Locate the cell with the specified text and output its (x, y) center coordinate. 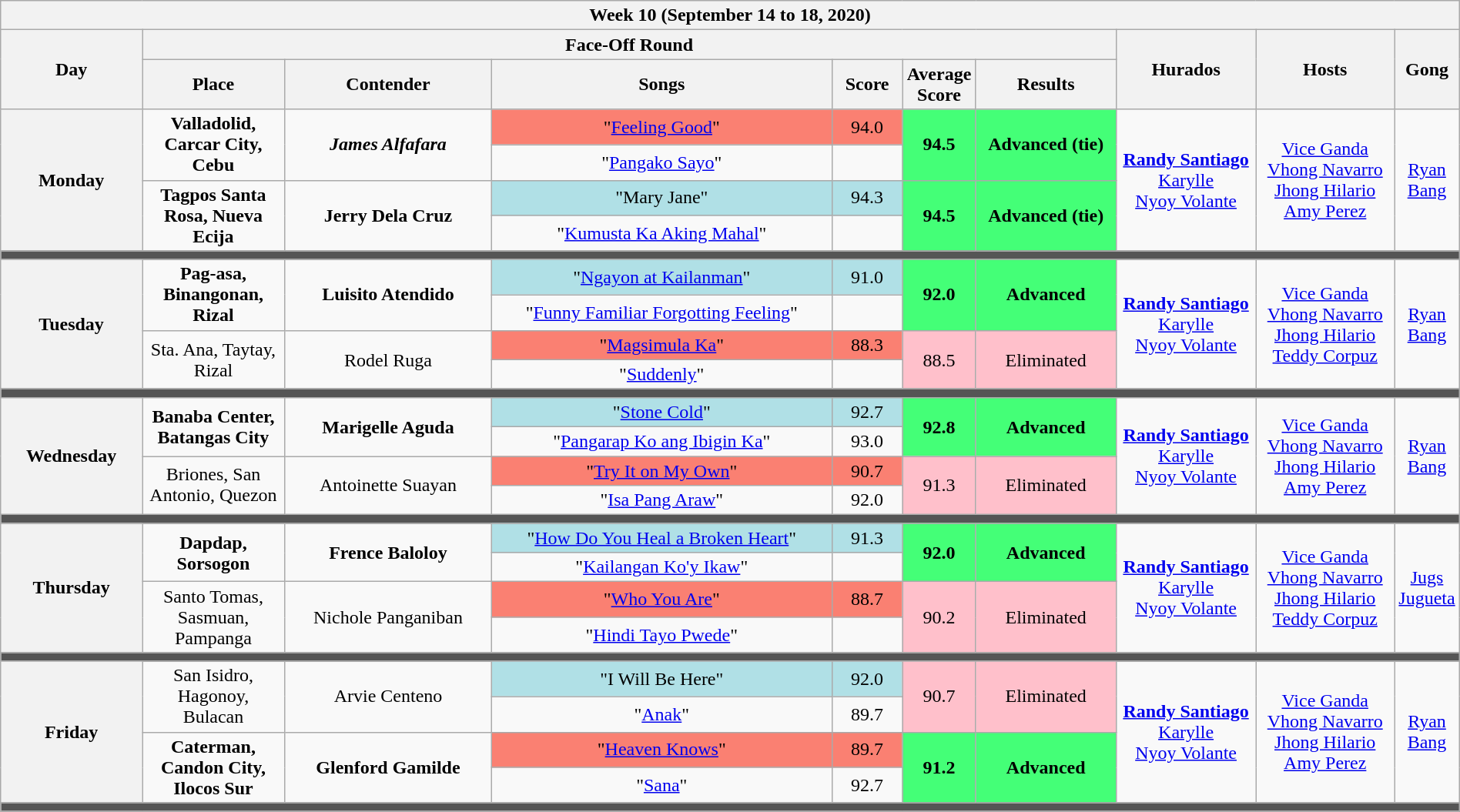
88.5 (939, 359)
Briones, San Antonio, Quezon (213, 485)
Tagpos Santa Rosa, Nueva Ecija (213, 216)
Hurados (1186, 69)
"I Will Be Here" (662, 679)
Results (1046, 85)
Contender (388, 85)
Gong (1427, 69)
Rodel Ruga (388, 359)
Caterman, Candon City, Ilocos Sur (213, 767)
"Pangarap Ko ang Ibigin Ka" (662, 441)
"Funny Familiar Forgotting Feeling" (662, 312)
90.2 (939, 617)
"Who You Are" (662, 600)
Dapdap, Sorsogon (213, 553)
"Suddenly" (662, 374)
Week 10 (September 14 to 18, 2020) (730, 15)
"Mary Jane" (662, 198)
92.8 (939, 426)
"Isa Pang Araw" (662, 500)
Pag-asa, Binangonan, Rizal (213, 295)
Glenford Gamilde (388, 767)
"Kumusta Ka Aking Mahal" (662, 233)
Sta. Ana, Taytay, Rizal (213, 359)
Santo Tomas, Sasmuan, Pampanga (213, 617)
Hosts (1325, 69)
Luisito Atendido (388, 295)
"Magsimula Ka" (662, 345)
Average Score (939, 85)
"Try It on My Own" (662, 470)
"Anak" (662, 714)
Place (213, 85)
"Heaven Knows" (662, 750)
Frence Baloloy (388, 553)
94.3 (867, 198)
Score (867, 85)
91.2 (939, 767)
91.0 (867, 277)
James Alfafara (388, 145)
Monday (72, 180)
Arvie Centeno (388, 697)
93.0 (867, 441)
Face-Off Round (628, 45)
"Feeling Good" (662, 127)
Jugs Jugueta (1427, 588)
Day (72, 69)
88.3 (867, 345)
"Ngayon at Kailanman" (662, 277)
Tuesday (72, 324)
"Stone Cold" (662, 412)
"Pangako Sayo" (662, 162)
Friday (72, 732)
Songs (662, 85)
Thursday (72, 588)
Antoinette Suayan (388, 485)
94.0 (867, 127)
San Isidro, Hagonoy, Bulacan (213, 697)
"Hindi Tayo Pwede" (662, 635)
Valladolid, Carcar City, Cebu (213, 145)
Banaba Center, Batangas City (213, 426)
Jerry Dela Cruz (388, 216)
"Kailangan Ko'y Ikaw" (662, 567)
"Sana" (662, 785)
Wednesday (72, 456)
Marigelle Aguda (388, 426)
88.7 (867, 600)
Nichole Panganiban (388, 617)
"How Do You Heal a Broken Heart" (662, 538)
